For the text-containing cell, return its midpoint in [X, Y] coordinate format. 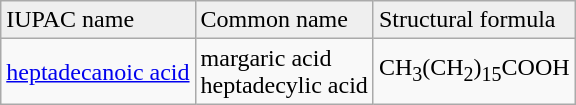
heptadecanoic acid [98, 72]
CH3(CH2)15COOH [474, 72]
IUPAC name [98, 20]
Common name [284, 20]
margaric acidheptadecylic acid [284, 72]
Structural formula [474, 20]
